Provide the (x, y) coordinate of the cell's center where the given text is located.  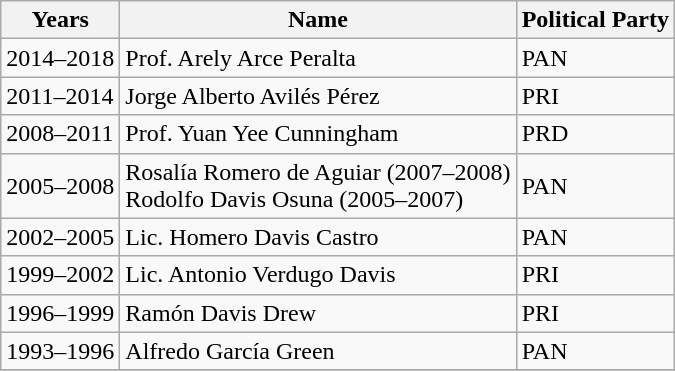
Lic. Antonio Verdugo Davis (318, 275)
1993–1996 (60, 351)
Name (318, 20)
2008–2011 (60, 134)
PRD (595, 134)
Prof. Arely Arce Peralta (318, 58)
2014–2018 (60, 58)
Years (60, 20)
2011–2014 (60, 96)
Alfredo García Green (318, 351)
Ramón Davis Drew (318, 313)
2002–2005 (60, 237)
Lic. Homero Davis Castro (318, 237)
1999–2002 (60, 275)
Prof. Yuan Yee Cunningham (318, 134)
Jorge Alberto Avilés Pérez (318, 96)
2005–2008 (60, 186)
Political Party (595, 20)
1996–1999 (60, 313)
Rosalía Romero de Aguiar (2007–2008)Rodolfo Davis Osuna (2005–2007) (318, 186)
